For the text-containing cell, return its midpoint in (X, Y) coordinate format. 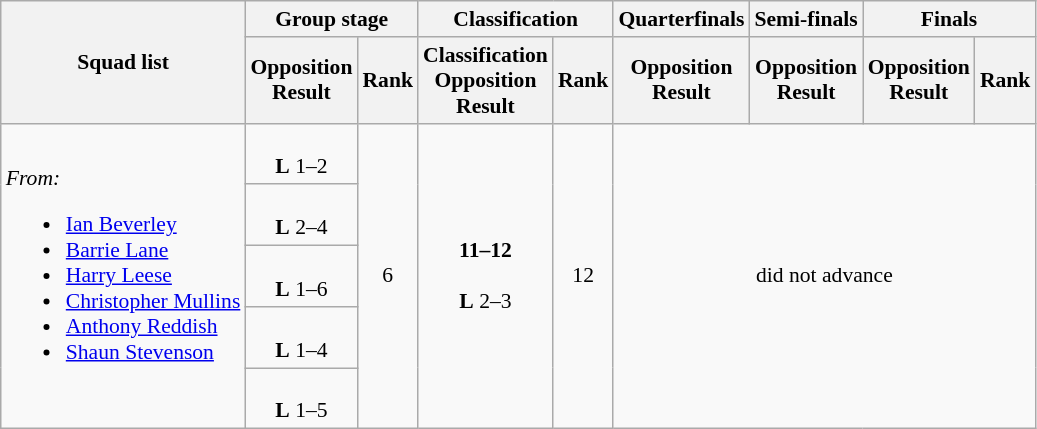
6 (388, 276)
Group stage (332, 19)
Semi-finals (806, 19)
From:Ian BeverleyBarrie LaneHarry LeeseChristopher MullinsAnthony ReddishShaun Stevenson (124, 276)
L 1–2 (301, 154)
Squad list (124, 62)
Finals (950, 19)
ClassificationOppositionResult (486, 80)
L 1–4 (301, 338)
L 1–6 (301, 276)
Quarterfinals (681, 19)
L 2–4 (301, 216)
11–12L 2–3 (486, 276)
Classification (516, 19)
L 1–5 (301, 398)
12 (584, 276)
did not advance (824, 276)
